Search for the cell housing the specified text and yield its (x, y) center coordinate. 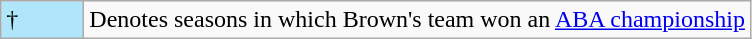
† (42, 20)
Denotes seasons in which Brown's team won an ABA championship (418, 20)
